Output the (x, y) coordinate of the center of the cell containing the given text.  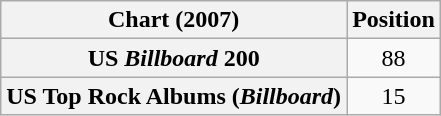
US Top Rock Albums (Billboard) (174, 96)
Chart (2007) (174, 20)
US Billboard 200 (174, 58)
88 (394, 58)
Position (394, 20)
15 (394, 96)
